From the cell containing the given text, extract its center point as [X, Y] coordinate. 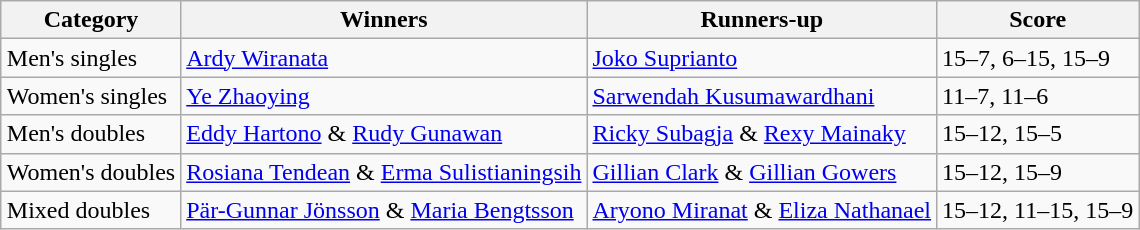
Runners-up [762, 20]
Ye Zhaoying [384, 96]
Sarwendah Kusumawardhani [762, 96]
Category [90, 20]
15–12, 15–9 [1038, 172]
Women's doubles [90, 172]
Gillian Clark & Gillian Gowers [762, 172]
15–12, 15–5 [1038, 134]
Score [1038, 20]
Pär-Gunnar Jönsson & Maria Bengtsson [384, 210]
15–12, 11–15, 15–9 [1038, 210]
11–7, 11–6 [1038, 96]
Ricky Subagja & Rexy Mainaky [762, 134]
15–7, 6–15, 15–9 [1038, 58]
Eddy Hartono & Rudy Gunawan [384, 134]
Men's singles [90, 58]
Rosiana Tendean & Erma Sulistianingsih [384, 172]
Women's singles [90, 96]
Winners [384, 20]
Ardy Wiranata [384, 58]
Aryono Miranat & Eliza Nathanael [762, 210]
Mixed doubles [90, 210]
Men's doubles [90, 134]
Joko Suprianto [762, 58]
